Search for the cell housing the specified text and yield its [X, Y] center coordinate. 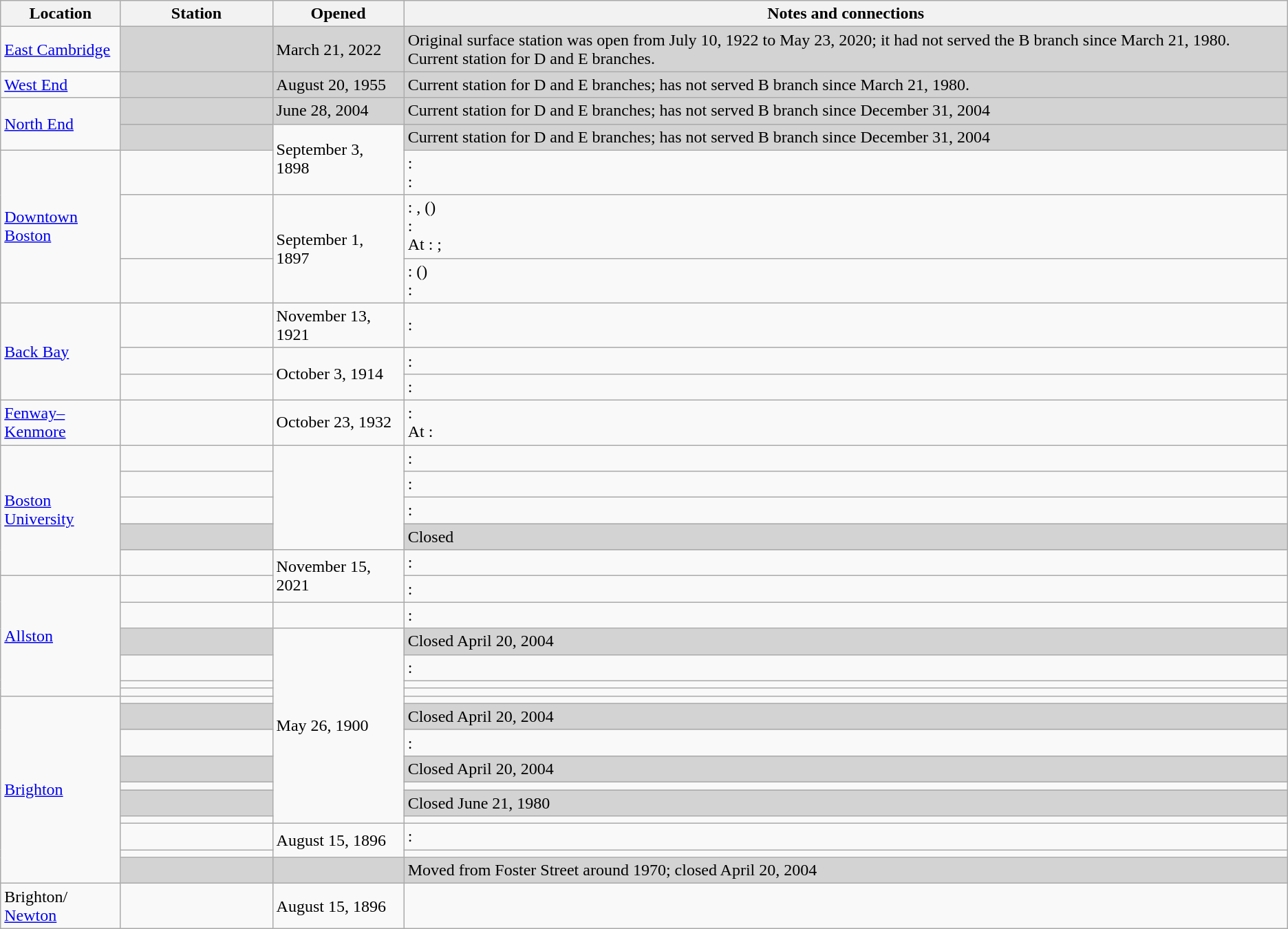
October 23, 1932 [339, 423]
Station [197, 14]
Moved from Foster Street around 1970; closed April 20, 2004 [846, 871]
Boston University [61, 510]
West End [61, 85]
Brighton [61, 790]
June 28, 2004 [339, 111]
DowntownBoston [61, 226]
Back Bay [61, 351]
Brighton/Newton [61, 906]
Closed June 21, 1980 [846, 803]
: : [846, 172]
: , (): At : ; [846, 226]
: At : [846, 423]
Location [61, 14]
Fenway–Kenmore [61, 423]
November 13, 1921 [339, 325]
March 21, 2022 [339, 50]
Notes and connections [846, 14]
November 15, 2021 [339, 576]
Opened [339, 14]
September 1, 1897 [339, 249]
East Cambridge [61, 50]
October 3, 1914 [339, 374]
: (): [846, 281]
May 26, 1900 [339, 726]
Allston [61, 636]
September 3, 1898 [339, 160]
August 20, 1955 [339, 85]
Current station for D and E branches; has not served B branch since March 21, 1980. [846, 85]
Closed [846, 537]
North End [61, 124]
